Determine the [x, y] coordinate at the center of the cell enclosing the given text.  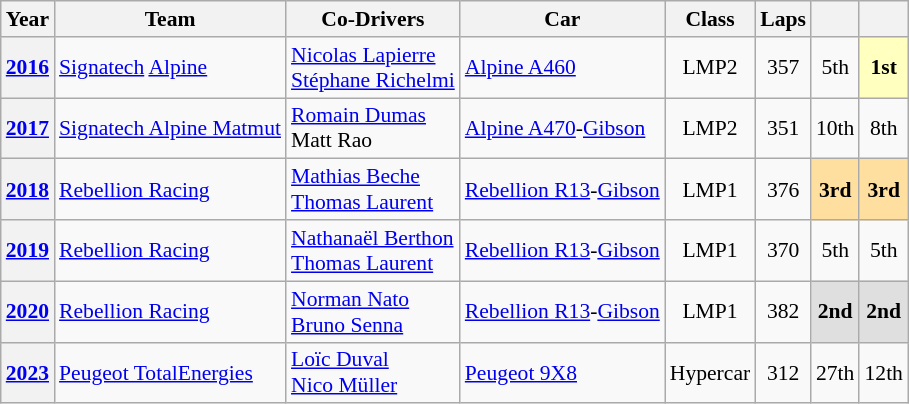
Laps [783, 19]
Team [170, 19]
357 [783, 68]
12th [884, 372]
Signatech Alpine [170, 68]
2023 [28, 372]
Hypercar [710, 372]
10th [836, 128]
2016 [28, 68]
Peugeot 9X8 [562, 372]
1st [884, 68]
312 [783, 372]
376 [783, 190]
2020 [28, 312]
370 [783, 250]
Signatech Alpine Matmut [170, 128]
382 [783, 312]
Nathanaël Berthon Thomas Laurent [373, 250]
351 [783, 128]
Mathias Beche Thomas Laurent [373, 190]
Co-Drivers [373, 19]
2018 [28, 190]
Class [710, 19]
Alpine A460 [562, 68]
Norman Nato Bruno Senna [373, 312]
8th [884, 128]
2019 [28, 250]
Year [28, 19]
Nicolas Lapierre Stéphane Richelmi [373, 68]
Loïc Duval Nico Müller [373, 372]
Car [562, 19]
27th [836, 372]
Romain Dumas Matt Rao [373, 128]
Alpine A470-Gibson [562, 128]
2017 [28, 128]
Peugeot TotalEnergies [170, 372]
